Detect which cell encompasses the target text, then output its [x, y] center coordinate. 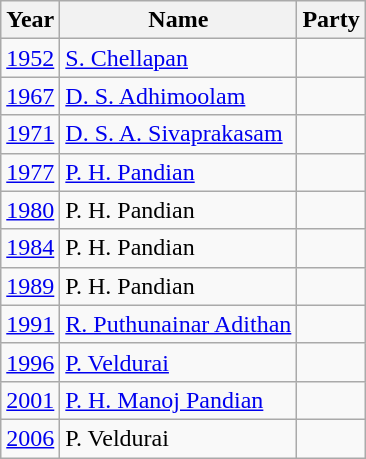
Party [331, 20]
1980 [30, 210]
Name [178, 20]
D. S. A. Sivaprakasam [178, 134]
2001 [30, 400]
1977 [30, 172]
2006 [30, 438]
1989 [30, 286]
1971 [30, 134]
1996 [30, 362]
P. H. Manoj Pandian [178, 400]
1991 [30, 324]
Year [30, 20]
1967 [30, 96]
1952 [30, 58]
R. Puthunainar Adithan [178, 324]
1984 [30, 248]
D. S. Adhimoolam [178, 96]
S. Chellapan [178, 58]
